Find where the given text appears and provide that cell's center as (X, Y) coordinate. 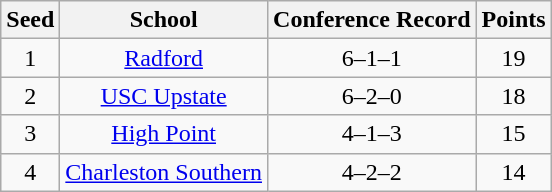
1 (30, 58)
15 (514, 134)
19 (514, 58)
USC Upstate (164, 96)
Seed (30, 20)
2 (30, 96)
Points (514, 20)
Radford (164, 58)
4–1–3 (372, 134)
6–1–1 (372, 58)
4–2–2 (372, 172)
4 (30, 172)
3 (30, 134)
Conference Record (372, 20)
Charleston Southern (164, 172)
6–2–0 (372, 96)
18 (514, 96)
High Point (164, 134)
School (164, 20)
14 (514, 172)
